From the cell containing the given text, extract its center point as [x, y] coordinate. 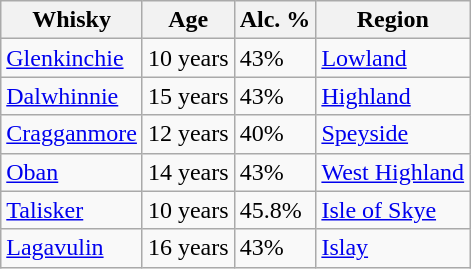
Speyside [393, 134]
Isle of Skye [393, 210]
Oban [72, 172]
Lagavulin [72, 248]
Age [188, 20]
Glenkinchie [72, 58]
16 years [188, 248]
15 years [188, 96]
Lowland [393, 58]
Talisker [72, 210]
Region [393, 20]
West Highland [393, 172]
Alc. % [275, 20]
Cragganmore [72, 134]
Whisky [72, 20]
12 years [188, 134]
40% [275, 134]
45.8% [275, 210]
14 years [188, 172]
Highland [393, 96]
Dalwhinnie [72, 96]
Islay [393, 248]
